Return the [X, Y] coordinate for the center point of the cell that contains the specified text.  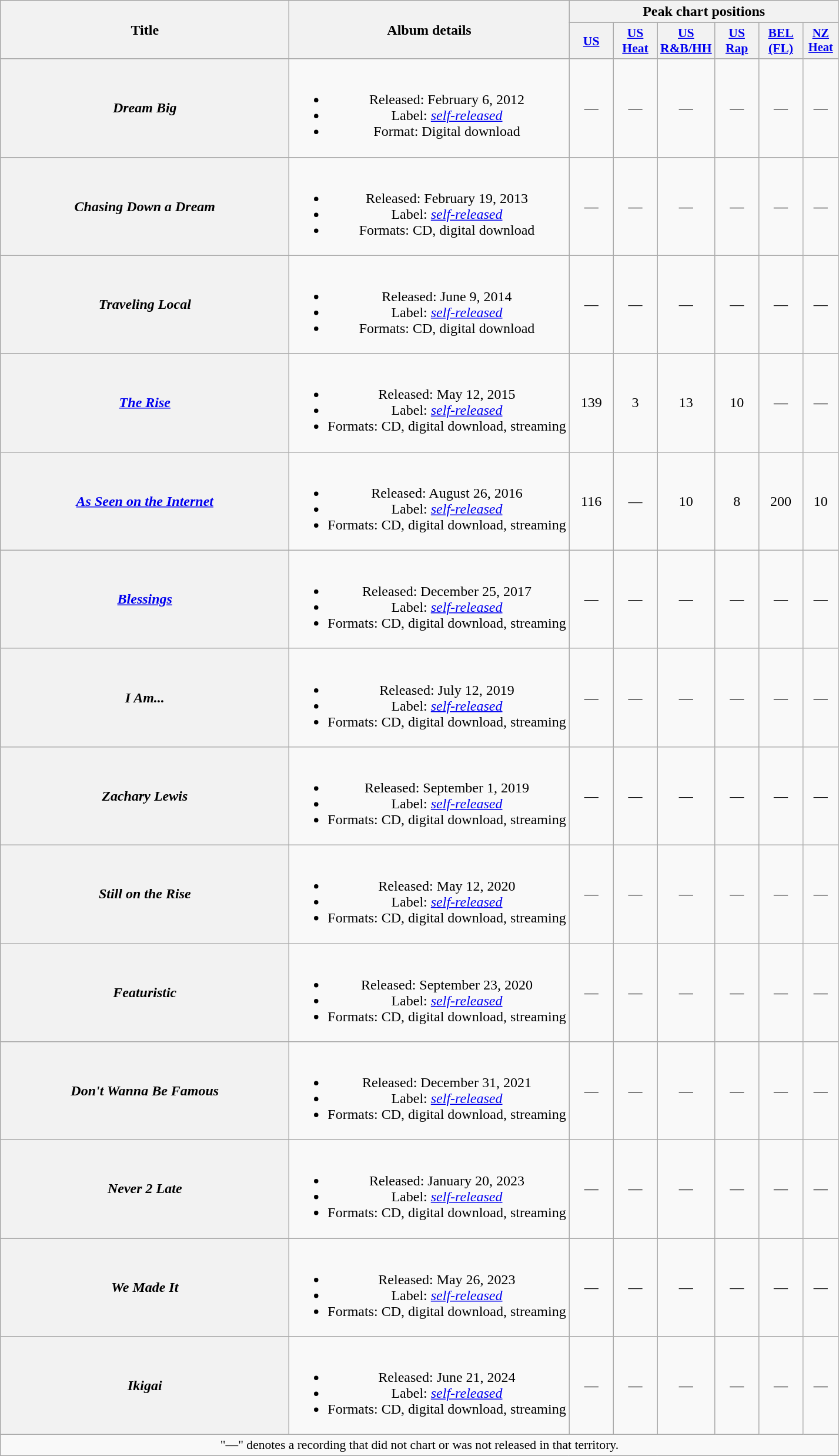
Dream Big [145, 108]
3 [635, 402]
"—" denotes a recording that did not chart or was not released in that territory. [420, 1445]
US R&B/HH [686, 41]
US Heat [635, 41]
13 [686, 402]
Released: May 12, 2015Label: self-releasedFormats: CD, digital download, streaming [429, 402]
Never 2 Late [145, 1190]
Released: February 19, 2013Label: self-releasedFormats: CD, digital download [429, 206]
I Am... [145, 698]
Released: June 9, 2014Label: self-releasedFormats: CD, digital download [429, 305]
NZHeat [821, 41]
Don't Wanna Be Famous [145, 1091]
Released: May 26, 2023Label: self-releasedFormats: CD, digital download, streaming [429, 1287]
Released: January 20, 2023Label: self-releasedFormats: CD, digital download, streaming [429, 1190]
Chasing Down a Dream [145, 206]
Released: December 25, 2017Label: self-releasedFormats: CD, digital download, streaming [429, 599]
Released: July 12, 2019Label: self-releasedFormats: CD, digital download, streaming [429, 698]
8 [737, 501]
139 [591, 402]
We Made It [145, 1287]
Released: September 1, 2019Label: self-releasedFormats: CD, digital download, streaming [429, 795]
200 [781, 501]
Zachary Lewis [145, 795]
Released: February 6, 2012Label: self-releasedFormat: Digital download [429, 108]
Featuristic [145, 993]
Ikigai [145, 1386]
The Rise [145, 402]
US [591, 41]
Released: May 12, 2020Label: self-releasedFormats: CD, digital download, streaming [429, 894]
Released: September 23, 2020Label: self-releasedFormats: CD, digital download, streaming [429, 993]
Blessings [145, 599]
Released: June 21, 2024Label: self-releasedFormats: CD, digital download, streaming [429, 1386]
Released: August 26, 2016Label: self-releasedFormats: CD, digital download, streaming [429, 501]
Album details [429, 29]
Still on the Rise [145, 894]
US Rap [737, 41]
BEL(FL) [781, 41]
Title [145, 29]
Released: December 31, 2021Label: self-releasedFormats: CD, digital download, streaming [429, 1091]
Peak chart positions [704, 12]
Traveling Local [145, 305]
116 [591, 501]
As Seen on the Internet [145, 501]
